Identify which cell holds the provided text, then report its [X, Y] central coordinate. 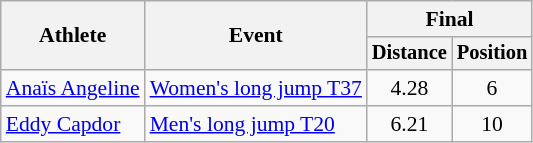
6 [492, 88]
4.28 [410, 88]
Event [256, 36]
Distance [410, 54]
Position [492, 54]
Athlete [73, 36]
6.21 [410, 124]
Anaïs Angeline [73, 88]
Eddy Capdor [73, 124]
Men's long jump T20 [256, 124]
10 [492, 124]
Women's long jump T37 [256, 88]
Final [450, 19]
